Scan for the cell matching the given text and deliver its [X, Y] coordinate at center. 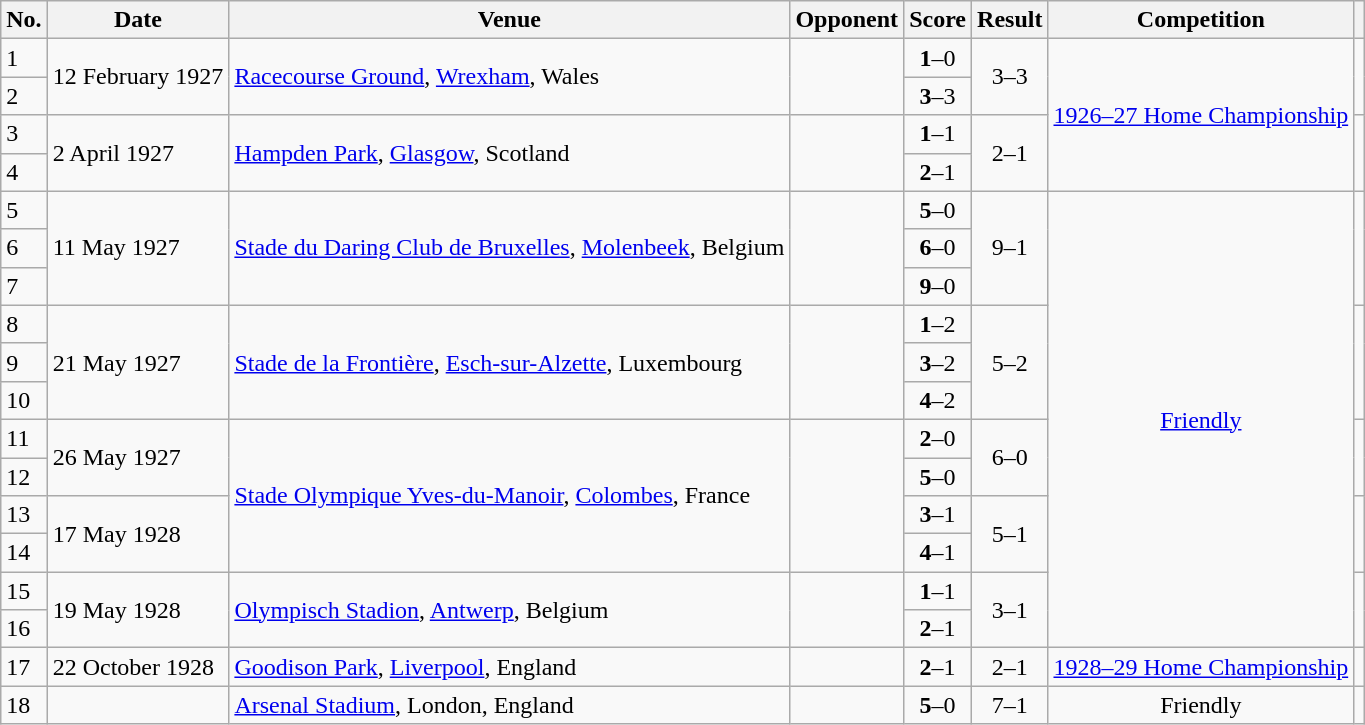
14 [24, 553]
18 [24, 705]
Goodison Park, Liverpool, England [510, 667]
1928–29 Home Championship [1201, 667]
Competition [1201, 20]
2 April 1927 [138, 153]
1–2 [938, 324]
3 [24, 134]
3–2 [938, 362]
Date [138, 20]
Stade du Daring Club de Bruxelles, Molenbeek, Belgium [510, 248]
1–0 [938, 58]
11 May 1927 [138, 248]
Opponent [847, 20]
Stade Olympique Yves-du-Manoir, Colombes, France [510, 495]
8 [24, 324]
1926–27 Home Championship [1201, 115]
26 May 1927 [138, 457]
12 February 1927 [138, 77]
5 [24, 210]
Stade de la Frontière, Esch-sur-Alzette, Luxembourg [510, 362]
Olympisch Stadion, Antwerp, Belgium [510, 610]
1 [24, 58]
4–1 [938, 553]
9–1 [1010, 248]
4–2 [938, 400]
5–1 [1010, 534]
11 [24, 438]
2 [24, 96]
16 [24, 629]
Racecourse Ground, Wrexham, Wales [510, 77]
5–2 [1010, 362]
2–0 [938, 438]
7–1 [1010, 705]
Score [938, 20]
22 October 1928 [138, 667]
12 [24, 477]
7 [24, 286]
21 May 1927 [138, 362]
Arsenal Stadium, London, England [510, 705]
17 May 1928 [138, 534]
4 [24, 172]
No. [24, 20]
9 [24, 362]
9–0 [938, 286]
17 [24, 667]
Result [1010, 20]
13 [24, 515]
Hampden Park, Glasgow, Scotland [510, 153]
Venue [510, 20]
15 [24, 591]
10 [24, 400]
6 [24, 248]
19 May 1928 [138, 610]
